Determine the [X, Y] coordinate at the center of the cell enclosing the given text.  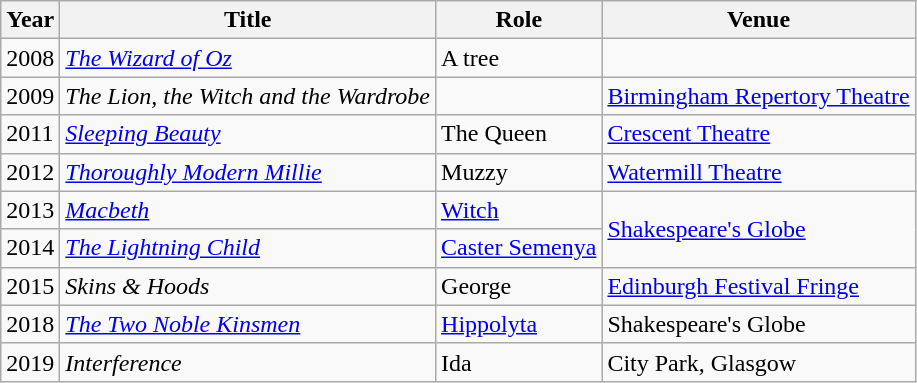
George [519, 286]
Year [30, 20]
Witch [519, 210]
The Lion, the Witch and the Wardrobe [248, 96]
The Lightning Child [248, 248]
Crescent Theatre [758, 134]
Title [248, 20]
2015 [30, 286]
Ida [519, 362]
Role [519, 20]
Venue [758, 20]
The Two Noble Kinsmen [248, 324]
Sleeping Beauty [248, 134]
Watermill Theatre [758, 172]
Caster Semenya [519, 248]
Birmingham Repertory Theatre [758, 96]
Macbeth [248, 210]
2011 [30, 134]
2014 [30, 248]
Thoroughly Modern Millie [248, 172]
The Wizard of Oz [248, 58]
City Park, Glasgow [758, 362]
2019 [30, 362]
2008 [30, 58]
The Queen [519, 134]
Edinburgh Festival Fringe [758, 286]
2018 [30, 324]
2009 [30, 96]
Skins & Hoods [248, 286]
Muzzy [519, 172]
Hippolyta [519, 324]
A tree [519, 58]
2012 [30, 172]
2013 [30, 210]
Interference [248, 362]
